Scan for the cell matching the given text and deliver its (X, Y) coordinate at center. 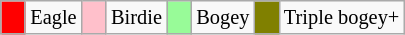
Eagle (53, 17)
Bogey (222, 17)
Birdie (136, 17)
Triple bogey+ (342, 17)
